Return [x, y] of the center of cell containing provided text 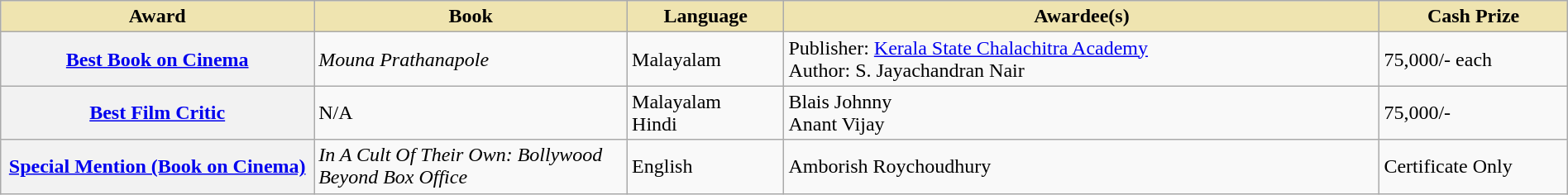
Language [706, 17]
Amborish Roychoudhury [1082, 167]
Malayalam [706, 59]
Blais JohnnyAnant Vijay [1082, 112]
English [706, 167]
In A Cult Of Their Own: Bollywood Beyond Box Office [471, 167]
Best Film Critic [157, 112]
75,000/- [1474, 112]
Mouna Prathanapole [471, 59]
Award [157, 17]
Awardee(s) [1082, 17]
Publisher: Kerala State Chalachitra AcademyAuthor: S. Jayachandran Nair [1082, 59]
N/A [471, 112]
Special Mention (Book on Cinema) [157, 167]
Book [471, 17]
Certificate Only [1474, 167]
75,000/- each [1474, 59]
MalayalamHindi [706, 112]
Best Book on Cinema [157, 59]
Cash Prize [1474, 17]
